Capture the cell that displays the provided text and extract its [x, y] central coordinate. 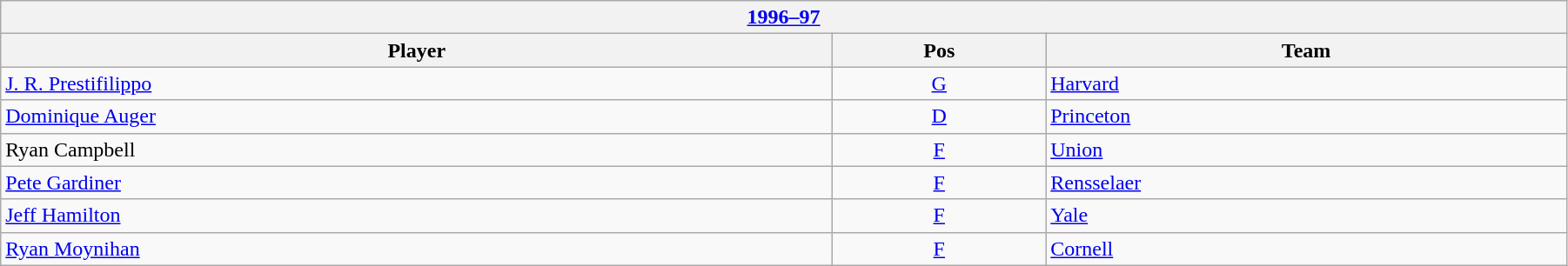
Ryan Campbell [417, 150]
Princeton [1307, 116]
J. R. Prestifilippo [417, 83]
Player [417, 50]
1996–97 [784, 17]
Rensselaer [1307, 183]
Harvard [1307, 83]
Pete Gardiner [417, 183]
Jeff Hamilton [417, 216]
Pos [940, 50]
G [940, 83]
Yale [1307, 216]
Dominique Auger [417, 116]
Team [1307, 50]
Cornell [1307, 249]
Union [1307, 150]
Ryan Moynihan [417, 249]
D [940, 116]
